Determine the (X, Y) coordinate at the center of the cell enclosing the given text.  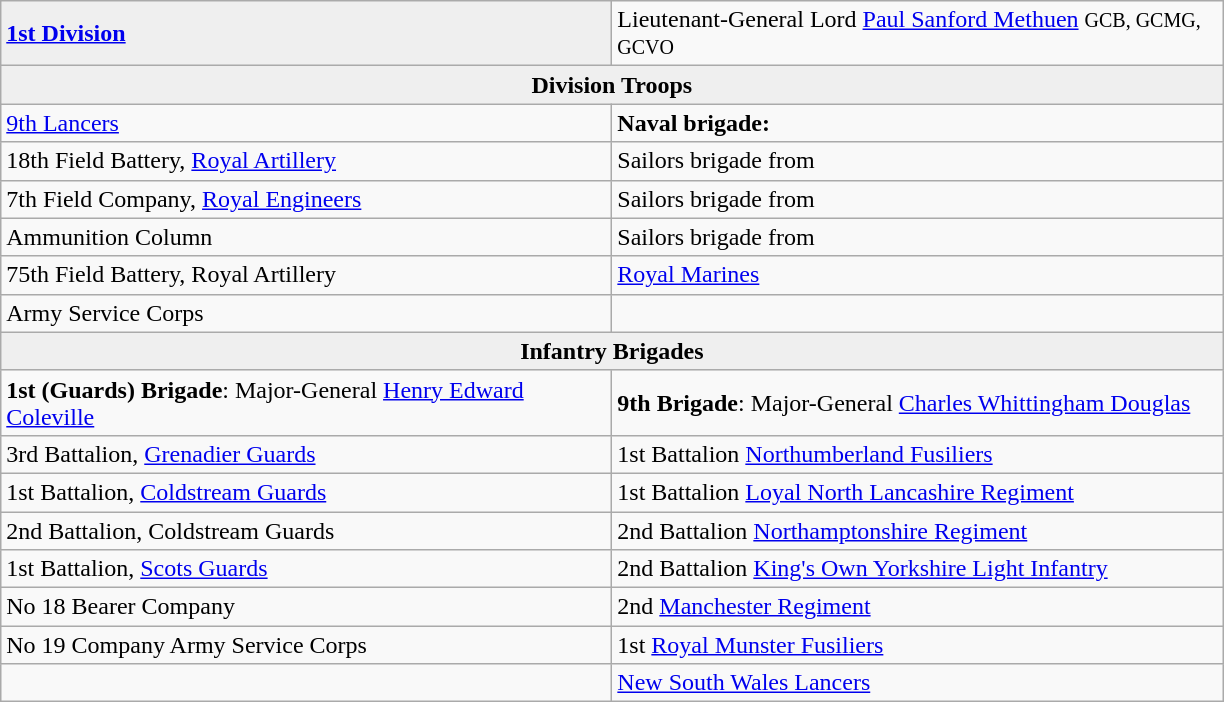
New South Wales Lancers (918, 683)
Naval brigade: (918, 123)
1st Division (306, 34)
3rd Battalion, Grenadier Guards (306, 454)
1st Battalion Loyal North Lancashire Regiment (918, 492)
1st Royal Munster Fusiliers (918, 645)
2nd Battalion Northamptonshire Regiment (918, 531)
2nd Battalion King's Own Yorkshire Light Infantry (918, 569)
Division Troops (612, 85)
No 18 Bearer Company (306, 607)
1st (Guards) Brigade: Major-General Henry Edward Coleville (306, 402)
Royal Marines (918, 275)
7th Field Company, Royal Engineers (306, 199)
1st Battalion, Coldstream Guards (306, 492)
Ammunition Column (306, 237)
Lieutenant-General Lord Paul Sanford Methuen GCB, GCMG, GCVO (918, 34)
75th Field Battery, Royal Artillery (306, 275)
2nd Battalion, Coldstream Guards (306, 531)
Army Service Corps (306, 313)
9th Lancers (306, 123)
2nd Manchester Regiment (918, 607)
1st Battalion, Scots Guards (306, 569)
1st Battalion Northumberland Fusiliers (918, 454)
No 19 Company Army Service Corps (306, 645)
18th Field Battery, Royal Artillery (306, 161)
Infantry Brigades (612, 351)
9th Brigade: Major-General Charles Whittingham Douglas (918, 402)
